Output the (x, y) coordinate of the center of the cell containing the given text.  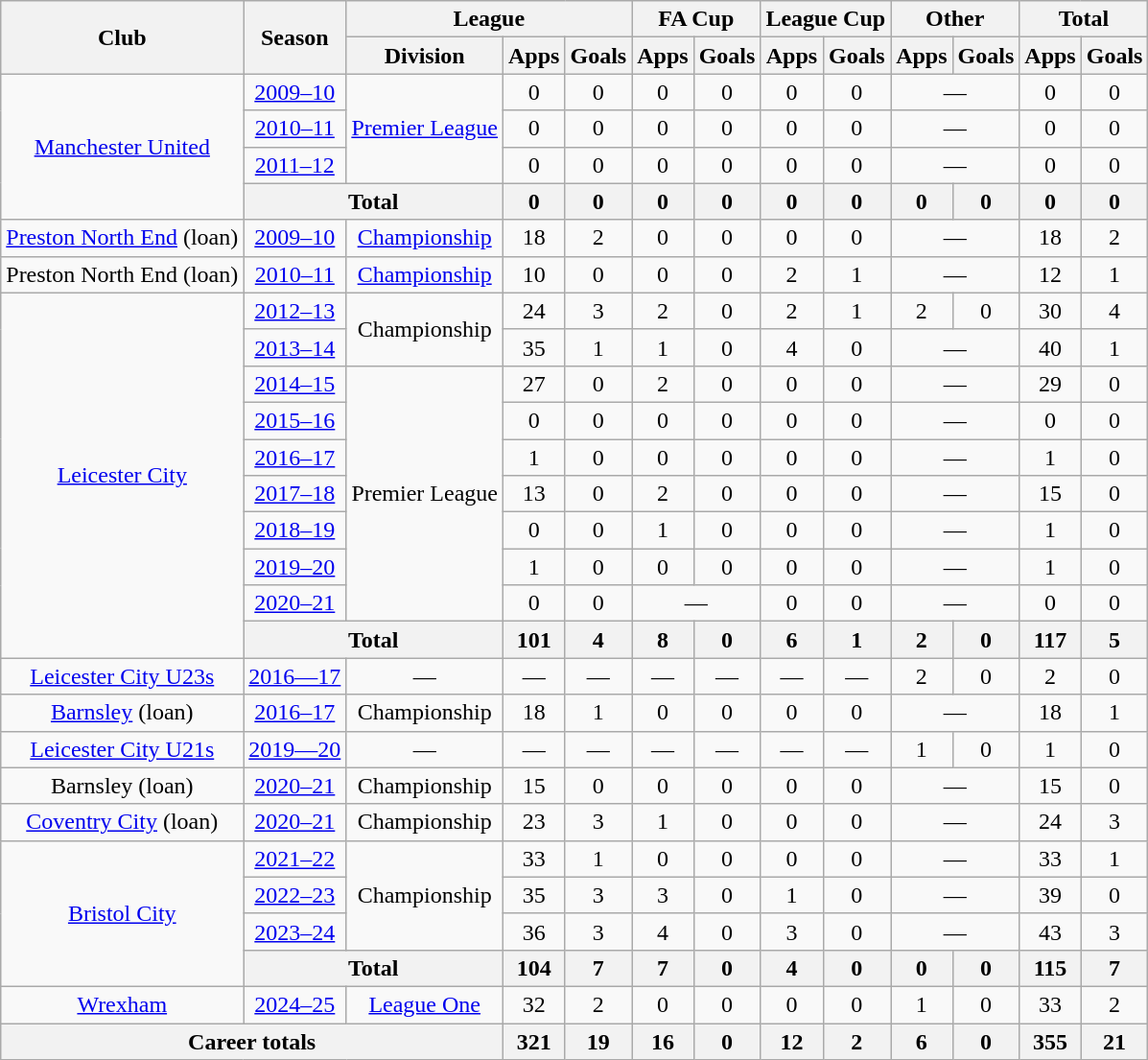
10 (534, 274)
Leicester City (123, 476)
23 (534, 822)
League (489, 19)
13 (534, 494)
101 (534, 640)
355 (1050, 1041)
104 (534, 968)
Bristol City (123, 913)
Division (425, 56)
8 (663, 640)
Season (295, 37)
21 (1114, 1041)
2021–22 (295, 859)
27 (534, 384)
32 (534, 1004)
43 (1050, 931)
League Cup (826, 19)
115 (1050, 968)
2013–14 (295, 347)
5 (1114, 640)
321 (534, 1041)
2014–15 (295, 384)
2023–24 (295, 931)
Other (955, 19)
117 (1050, 640)
FA Cup (696, 19)
2022–23 (295, 895)
39 (1050, 895)
40 (1050, 347)
2011–12 (295, 165)
2019—20 (295, 749)
2015–16 (295, 420)
36 (534, 931)
League One (425, 1004)
Leicester City U21s (123, 749)
29 (1050, 384)
2024–25 (295, 1004)
Coventry City (loan) (123, 822)
19 (598, 1041)
2016—17 (295, 676)
2018–19 (295, 530)
2017–18 (295, 494)
2019–20 (295, 567)
Leicester City U23s (123, 676)
Club (123, 37)
Wrexham (123, 1004)
16 (663, 1041)
Career totals (252, 1041)
Manchester United (123, 147)
30 (1050, 311)
2012–13 (295, 311)
